Provide the [X, Y] coordinate of the cell's center where the given text is located.  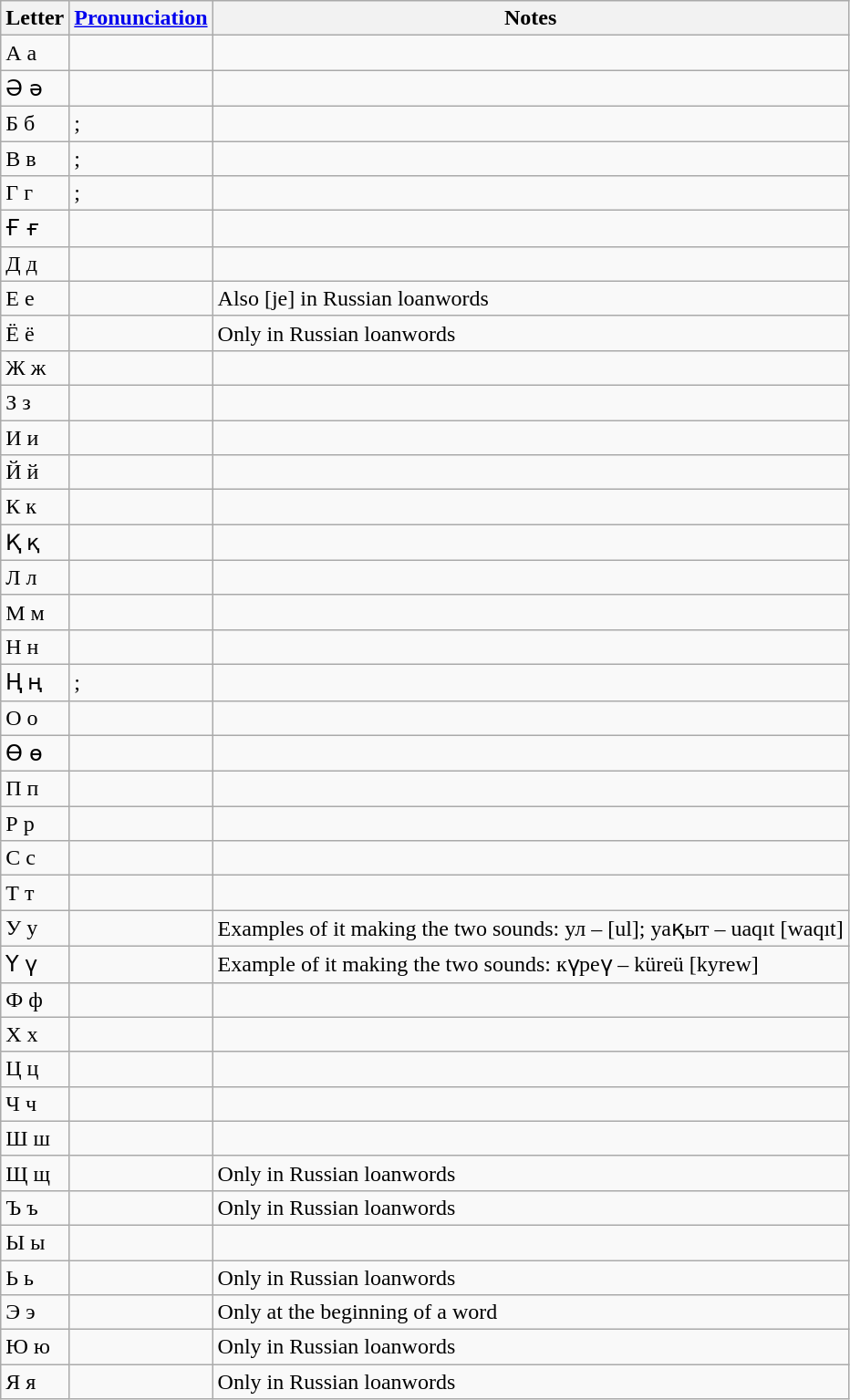
Р р [35, 824]
Б б [35, 123]
Ю ю [35, 1347]
З з [35, 402]
Ң ң [35, 682]
С с [35, 858]
О о [35, 718]
Example of it making the two sounds: күреү – küreü [kyrew] [531, 964]
Х х [35, 1034]
И и [35, 437]
Only at the beginning of a word [531, 1312]
В в [35, 158]
Ы ы [35, 1242]
Examples of it making the two sounds: ул – [ul]; уақыт – uaqıt [waqıt] [531, 928]
Ү ү [35, 964]
Ъ ъ [35, 1208]
Ч ч [35, 1104]
Letter [35, 18]
Also [je] in Russian loanwords [531, 298]
Ц ц [35, 1069]
Ш ш [35, 1138]
Ь ь [35, 1278]
Ғ ғ [35, 229]
Д д [35, 264]
Г г [35, 193]
А а [35, 53]
Э э [35, 1312]
М м [35, 612]
Notes [531, 18]
Ф ф [35, 1000]
Щ щ [35, 1173]
Ё ё [35, 333]
Л л [35, 577]
Ж ж [35, 368]
Й й [35, 472]
Pronunciation [140, 18]
Т т [35, 893]
Ө ө [35, 753]
Н н [35, 647]
Е е [35, 298]
Ә ә [35, 88]
Я я [35, 1382]
Қ қ [35, 543]
У у [35, 928]
П п [35, 789]
К к [35, 507]
